Return the (X, Y) coordinate for the center point of the cell that contains the specified text.  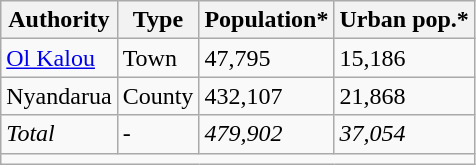
432,107 (266, 96)
Type (158, 20)
Total (59, 134)
Authority (59, 20)
37,054 (404, 134)
Nyandarua (59, 96)
15,186 (404, 58)
21,868 (404, 96)
Ol Kalou (59, 58)
479,902 (266, 134)
Town (158, 58)
Population* (266, 20)
County (158, 96)
- (158, 134)
Urban pop.* (404, 20)
47,795 (266, 58)
